From the cell containing the given text, extract its center point as [X, Y] coordinate. 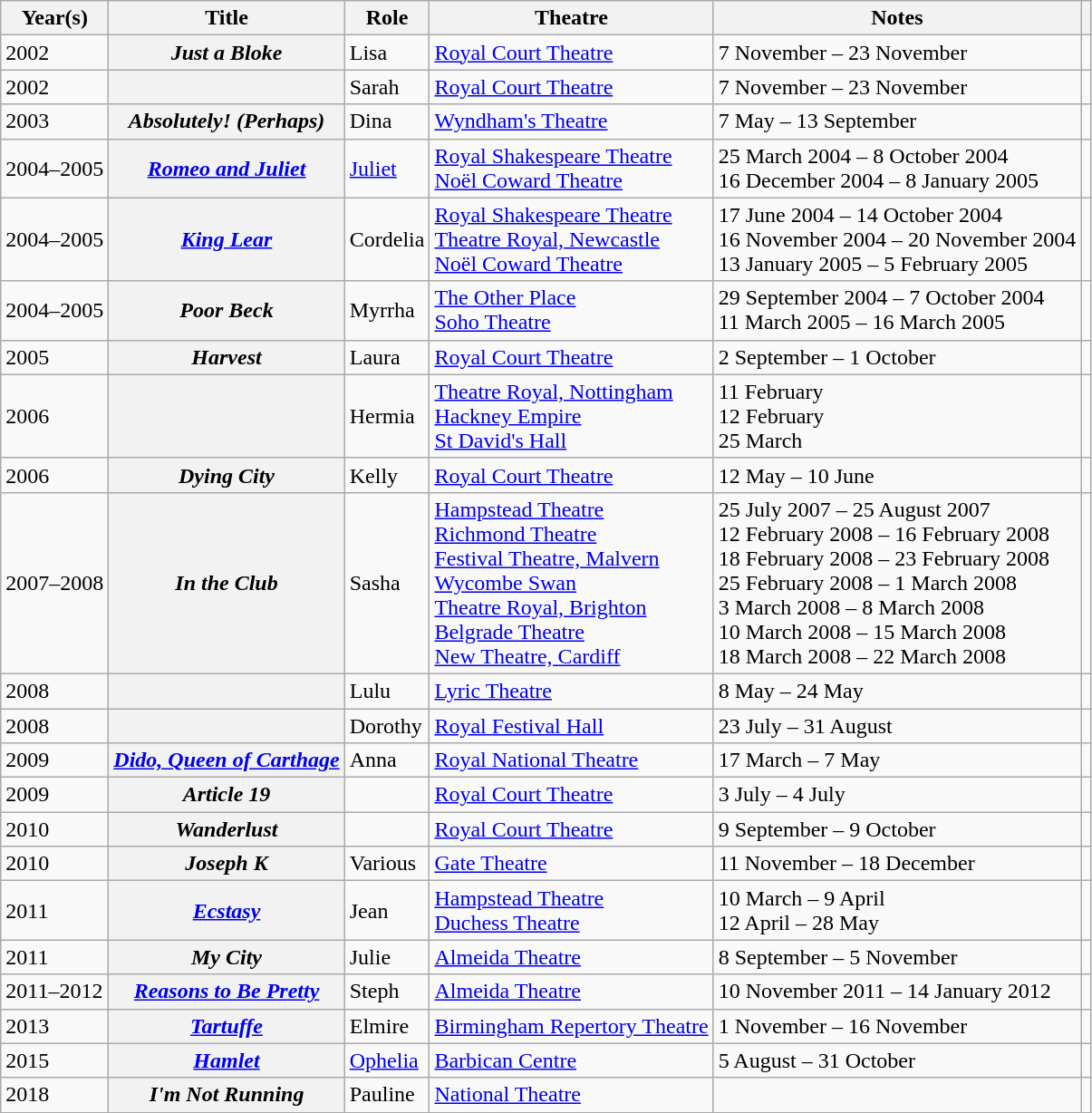
King Lear [227, 239]
Kelly [387, 475]
10 March – 9 April12 April – 28 May [897, 910]
3 July – 4 July [897, 795]
Anna [387, 760]
7 May – 13 September [897, 121]
Elmire [387, 1026]
Royal Festival Hall [571, 726]
Hermia [387, 416]
11 February12 February25 March [897, 416]
Just a Bloke [227, 53]
17 March – 7 May [897, 760]
Absolutely! (Perhaps) [227, 121]
2015 [54, 1060]
Harvest [227, 357]
Year(s) [54, 18]
I'm Not Running [227, 1095]
Wanderlust [227, 829]
Tartuffe [227, 1026]
2005 [54, 357]
29 September 2004 – 7 October 200411 March 2005 – 16 March 2005 [897, 310]
12 May – 10 June [897, 475]
10 November 2011 – 14 January 2012 [897, 992]
Hamlet [227, 1060]
The Other PlaceSoho Theatre [571, 310]
Gate Theatre [571, 864]
Royal National Theatre [571, 760]
2018 [54, 1095]
Myrrha [387, 310]
Title [227, 18]
Royal Shakespeare TheatreNoël Coward Theatre [571, 169]
Romeo and Juliet [227, 169]
Julie [387, 957]
Article 19 [227, 795]
Jean [387, 910]
Wyndham's Theatre [571, 121]
25 March 2004 – 8 October 200416 December 2004 – 8 January 2005 [897, 169]
Juliet [387, 169]
17 June 2004 – 14 October 200416 November 2004 – 20 November 200413 January 2005 – 5 February 2005 [897, 239]
Birmingham Repertory Theatre [571, 1026]
Notes [897, 18]
Hampstead TheatreRichmond TheatreFestival Theatre, MalvernWycombe SwanTheatre Royal, BrightonBelgrade TheatreNew Theatre, Cardiff [571, 583]
Royal Shakespeare TheatreTheatre Royal, NewcastleNoël Coward Theatre [571, 239]
1 November – 16 November [897, 1026]
Laura [387, 357]
23 July – 31 August [897, 726]
8 September – 5 November [897, 957]
Dorothy [387, 726]
Cordelia [387, 239]
Barbican Centre [571, 1060]
Lisa [387, 53]
National Theatre [571, 1095]
5 August – 31 October [897, 1060]
Role [387, 18]
Pauline [387, 1095]
Hampstead TheatreDuchess Theatre [571, 910]
8 May – 24 May [897, 691]
Ecstasy [227, 910]
Ophelia [387, 1060]
Joseph K [227, 864]
2013 [54, 1026]
2 September – 1 October [897, 357]
11 November – 18 December [897, 864]
Dina [387, 121]
Theatre [571, 18]
Various [387, 864]
2007–2008 [54, 583]
Steph [387, 992]
In the Club [227, 583]
Lyric Theatre [571, 691]
Dying City [227, 475]
Theatre Royal, NottinghamHackney EmpireSt David's Hall [571, 416]
2011–2012 [54, 992]
My City [227, 957]
Dido, Queen of Carthage [227, 760]
Poor Beck [227, 310]
Lulu [387, 691]
Reasons to Be Pretty [227, 992]
Sarah [387, 87]
2003 [54, 121]
Sasha [387, 583]
9 September – 9 October [897, 829]
